For the text-containing cell, return its midpoint in (X, Y) coordinate format. 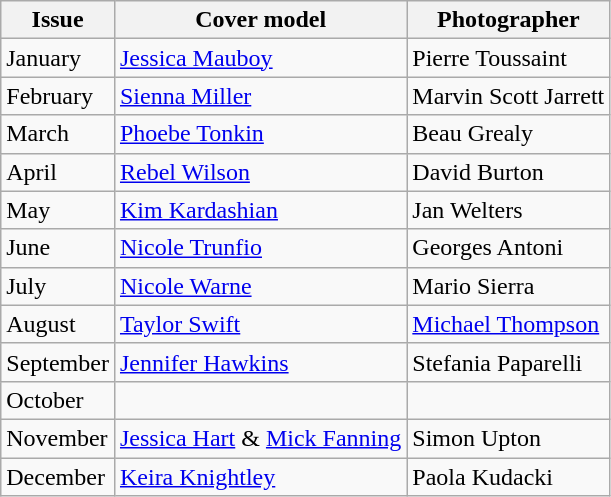
Cover model (260, 20)
Nicole Warne (260, 286)
Marvin Scott Jarrett (508, 96)
June (58, 248)
Pierre Toussaint (508, 58)
January (58, 58)
Beau Grealy (508, 134)
Georges Antoni (508, 248)
Keira Knightley (260, 477)
October (58, 400)
Photographer (508, 20)
July (58, 286)
Mario Sierra (508, 286)
December (58, 477)
Jennifer Hawkins (260, 362)
Rebel Wilson (260, 172)
Jessica Mauboy (260, 58)
May (58, 210)
August (58, 324)
Issue (58, 20)
March (58, 134)
Kim Kardashian (260, 210)
Simon Upton (508, 438)
Taylor Swift (260, 324)
Phoebe Tonkin (260, 134)
Jessica Hart & Mick Fanning (260, 438)
Paola Kudacki (508, 477)
November (58, 438)
David Burton (508, 172)
April (58, 172)
Jan Welters (508, 210)
Sienna Miller (260, 96)
Stefania Paparelli (508, 362)
Nicole Trunfio (260, 248)
September (58, 362)
Michael Thompson (508, 324)
February (58, 96)
